Locate the cell with the specified text and output its (x, y) center coordinate. 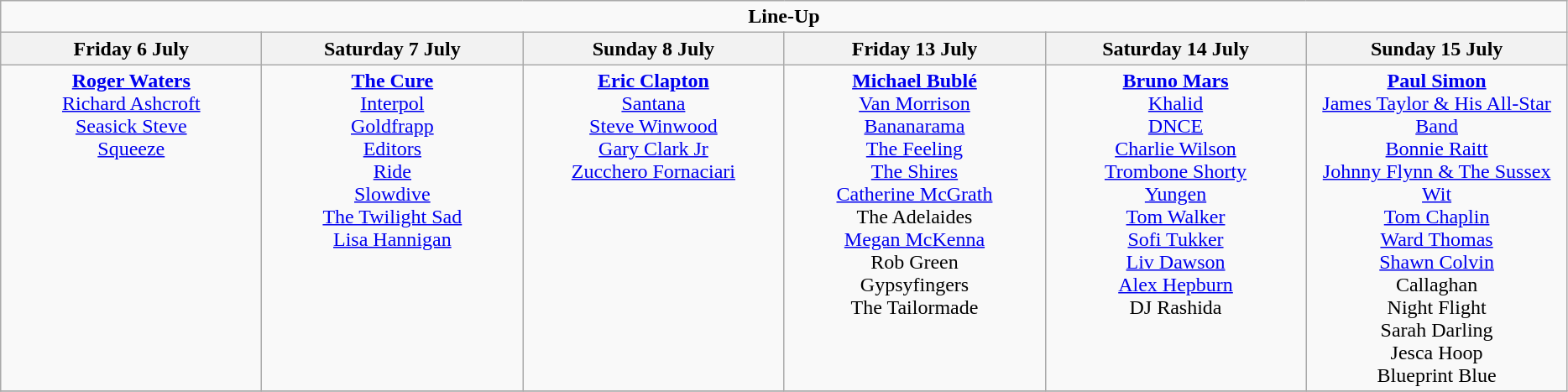
Sunday 8 July (653, 49)
Line-Up (784, 17)
Saturday 14 July (1175, 49)
Sunday 15 July (1437, 49)
Friday 6 July (131, 49)
Bruno MarsKhalidDNCECharlie WilsonTrombone ShortyYungenTom WalkerSofi TukkerLiv DawsonAlex HepburnDJ Rashida (1175, 228)
Roger WatersRichard AshcroftSeasick SteveSqueeze (131, 228)
Friday 13 July (915, 49)
Michael BubléVan MorrisonBananaramaThe FeelingThe ShiresCatherine McGrathThe AdelaidesMegan McKennaRob GreenGypsyfingersThe Tailormade (915, 228)
Eric ClaptonSantanaSteve WinwoodGary Clark JrZucchero Fornaciari (653, 228)
The CureInterpolGoldfrappEditorsRideSlowdiveThe Twilight SadLisa Hannigan (393, 228)
Saturday 7 July (393, 49)
